Return [x, y] of the center of cell containing provided text 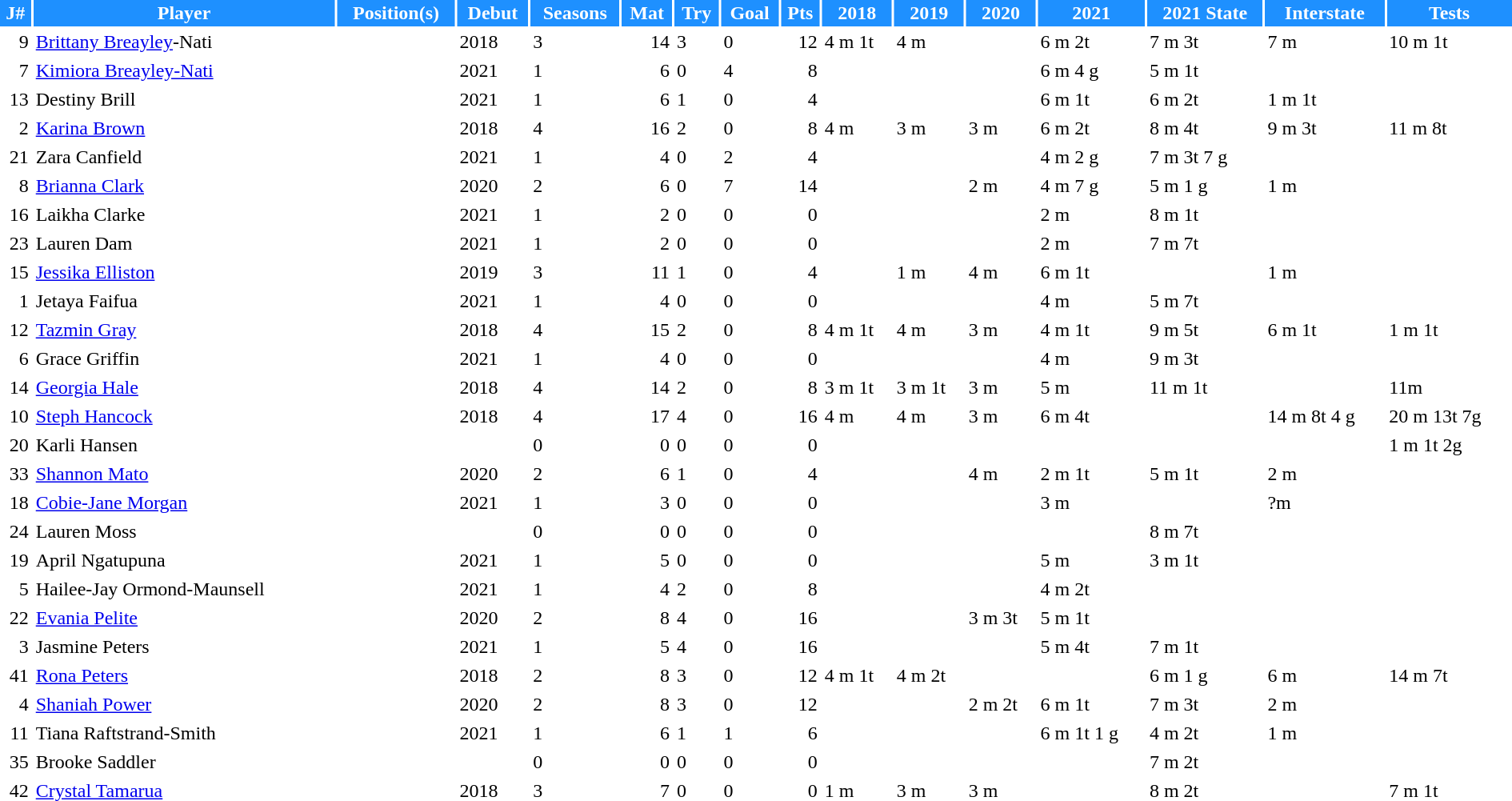
11m [1450, 387]
5 m 4t [1091, 647]
7 m 1t [1205, 647]
Brittany Breayley-Nati [184, 42]
Debut [493, 13]
Tazmin Gray [184, 330]
9 [16, 42]
Destiny Brill [184, 99]
21 [16, 157]
Steph Hancock [184, 416]
2 m 1t [1091, 474]
6 m 4t [1091, 416]
5 m 7t [1205, 301]
Tests [1450, 13]
7 m 3t 7 g [1205, 157]
11 m 1t [1205, 387]
6 m 1t 1 g [1091, 733]
Shaniah Power [184, 704]
41 [16, 675]
8 m 7t [1205, 531]
4 m 7 g [1091, 186]
7 m 7t [1205, 243]
17 [646, 416]
Brianna Clark [184, 186]
Jessika Elliston [184, 272]
Tiana Raftstrand-Smith [184, 733]
Grace Griffin [184, 358]
Evania Pelite [184, 618]
10 m 1t [1450, 42]
Jasmine Peters [184, 647]
33 [16, 474]
3 m 3t [1002, 618]
18 [16, 503]
Shannon Mato [184, 474]
8 m 4t [1205, 128]
Brooke Saddler [184, 762]
4 m 2 g [1091, 157]
Try [696, 13]
Interstate [1325, 13]
Cobie-Jane Morgan [184, 503]
Laikha Clarke [184, 214]
6 m 4 g [1091, 70]
19 [16, 560]
6 m [1325, 675]
22 [16, 618]
Seasons [574, 13]
?m [1325, 503]
Hailee-Jay Ormond-Maunsell [184, 589]
5 m 1 g [1205, 186]
J# [16, 13]
Lauren Dam [184, 243]
1 m 1t 2g [1450, 445]
14 m 8t 4 g [1325, 416]
14 m 7t [1450, 675]
Position(s) [395, 13]
April Ngatupuna [184, 560]
6 m 1 g [1205, 675]
20 [16, 445]
9 m 5t [1205, 330]
Goal [749, 13]
8 m 1t [1205, 214]
7 m 2t [1205, 762]
35 [16, 762]
20 m 13t 7g [1450, 416]
23 [16, 243]
10 [16, 416]
Zara Canfield [184, 157]
Mat [646, 13]
Karina Brown [184, 128]
Lauren Moss [184, 531]
7 m [1325, 42]
24 [16, 531]
11 m 8t [1450, 128]
Jetaya Faifua [184, 301]
Georgia Hale [184, 387]
2021 State [1205, 13]
Rona Peters [184, 675]
2 m 2t [1002, 704]
Pts [800, 13]
Karli Hansen [184, 445]
Kimiora Breayley-Nati [184, 70]
Player [184, 13]
13 [16, 99]
